Detect which cell encompasses the target text, then output its (x, y) center coordinate. 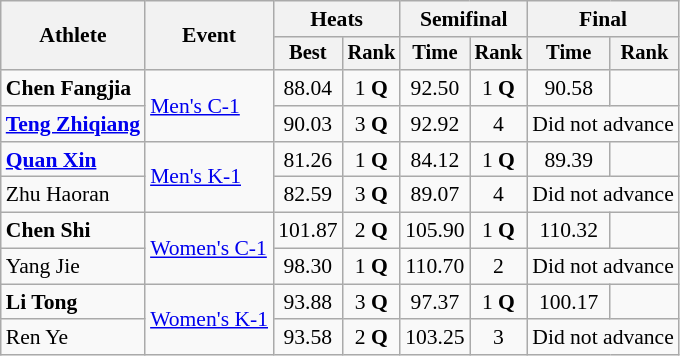
Chen Shi (73, 231)
84.12 (434, 160)
Quan Xin (73, 160)
88.04 (308, 88)
92.92 (434, 124)
92.50 (434, 88)
110.70 (434, 267)
110.32 (568, 231)
100.17 (568, 302)
3 (499, 338)
90.58 (568, 88)
Best (308, 54)
Teng Zhiqiang (73, 124)
Zhu Haoran (73, 195)
Men's K-1 (209, 178)
Event (209, 36)
81.26 (308, 160)
Athlete (73, 36)
Women's C-1 (209, 248)
Women's K-1 (209, 320)
Yang Jie (73, 267)
90.03 (308, 124)
89.39 (568, 160)
103.25 (434, 338)
Semifinal (464, 19)
Li Tong (73, 302)
89.07 (434, 195)
Ren Ye (73, 338)
93.88 (308, 302)
Chen Fangjia (73, 88)
Heats (336, 19)
93.58 (308, 338)
97.37 (434, 302)
82.59 (308, 195)
2 (499, 267)
105.90 (434, 231)
Men's C-1 (209, 106)
101.87 (308, 231)
98.30 (308, 267)
Final (603, 19)
